Determine the [X, Y] coordinate at the center of the cell enclosing the given text.  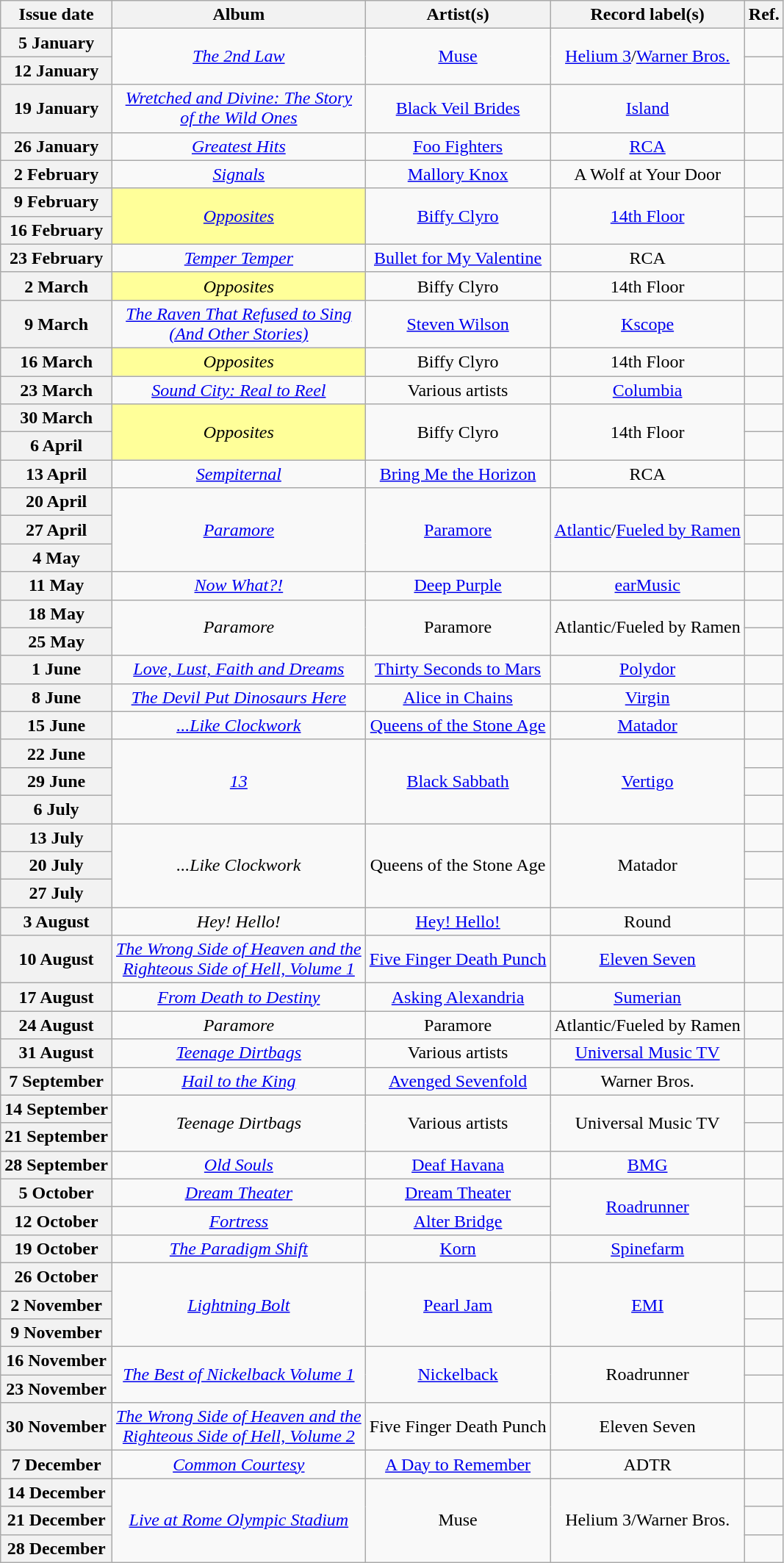
Virgin [647, 697]
23 February [57, 258]
6 April [57, 446]
14 September [57, 1109]
Round [647, 921]
2 February [57, 174]
Black Veil Brides [458, 109]
23 November [57, 1389]
Greatest Hits [238, 146]
4 May [57, 558]
3 August [57, 921]
Bring Me the Horizon [458, 474]
Vertigo [647, 781]
Warner Bros. [647, 1081]
Polydor [647, 669]
16 November [57, 1361]
2 March [57, 286]
Avenged Sevenfold [458, 1081]
28 September [57, 1165]
15 June [57, 725]
Mallory Knox [458, 174]
The Wrong Side of Heaven and theRighteous Side of Hell, Volume 1 [238, 960]
26 January [57, 146]
Artist(s) [458, 15]
Black Sabbath [458, 781]
EMI [647, 1304]
9 November [57, 1333]
The Paradigm Shift [238, 1248]
7 September [57, 1081]
Issue date [57, 15]
Steven Wilson [458, 323]
Deep Purple [458, 586]
17 August [57, 997]
The Wrong Side of Heaven and theRighteous Side of Hell, Volume 2 [238, 1427]
Now What?! [238, 586]
21 December [57, 1520]
Alice in Chains [458, 697]
9 March [57, 323]
23 March [57, 390]
The Best of Nickelback Volume 1 [238, 1375]
13 July [57, 837]
27 July [57, 894]
Korn [458, 1248]
ADTR [647, 1465]
Sempiternal [238, 474]
Foo Fighters [458, 146]
Sumerian [647, 997]
8 June [57, 697]
Hail to the King [238, 1081]
29 June [57, 781]
7 December [57, 1465]
25 May [57, 642]
Spinefarm [647, 1248]
18 May [57, 614]
Ref. [764, 15]
Lightning Bolt [238, 1304]
Bullet for My Valentine [458, 258]
1 June [57, 669]
Pearl Jam [458, 1304]
Album [238, 15]
The 2nd Law [238, 57]
Columbia [647, 390]
24 August [57, 1025]
Wretched and Divine: The Storyof the Wild Ones [238, 109]
Kscope [647, 323]
30 March [57, 418]
Fortress [238, 1221]
Live at Rome Olympic Stadium [238, 1520]
Sound City: Real to Reel [238, 390]
22 June [57, 753]
19 October [57, 1248]
Love, Lust, Faith and Dreams [238, 669]
31 August [57, 1053]
5 January [57, 43]
Asking Alexandria [458, 997]
12 October [57, 1221]
Old Souls [238, 1165]
BMG [647, 1165]
Island [647, 109]
16 February [57, 230]
11 May [57, 586]
14 December [57, 1492]
26 October [57, 1276]
Record label(s) [647, 15]
28 December [57, 1548]
Signals [238, 174]
The Devil Put Dinosaurs Here [238, 697]
earMusic [647, 586]
19 January [57, 109]
27 April [57, 530]
30 November [57, 1427]
13 [238, 781]
13 April [57, 474]
20 April [57, 502]
2 November [57, 1304]
16 March [57, 362]
Thirty Seconds to Mars [458, 669]
From Death to Destiny [238, 997]
Deaf Havana [458, 1165]
Nickelback [458, 1375]
A Wolf at Your Door [647, 174]
The Raven That Refused to Sing(And Other Stories) [238, 323]
5 October [57, 1193]
6 July [57, 809]
10 August [57, 960]
A Day to Remember [458, 1465]
20 July [57, 866]
9 February [57, 202]
21 September [57, 1137]
Common Courtesy [238, 1465]
Alter Bridge [458, 1221]
12 January [57, 71]
Temper Temper [238, 258]
